Locate the cell with the specified text and output its [x, y] center coordinate. 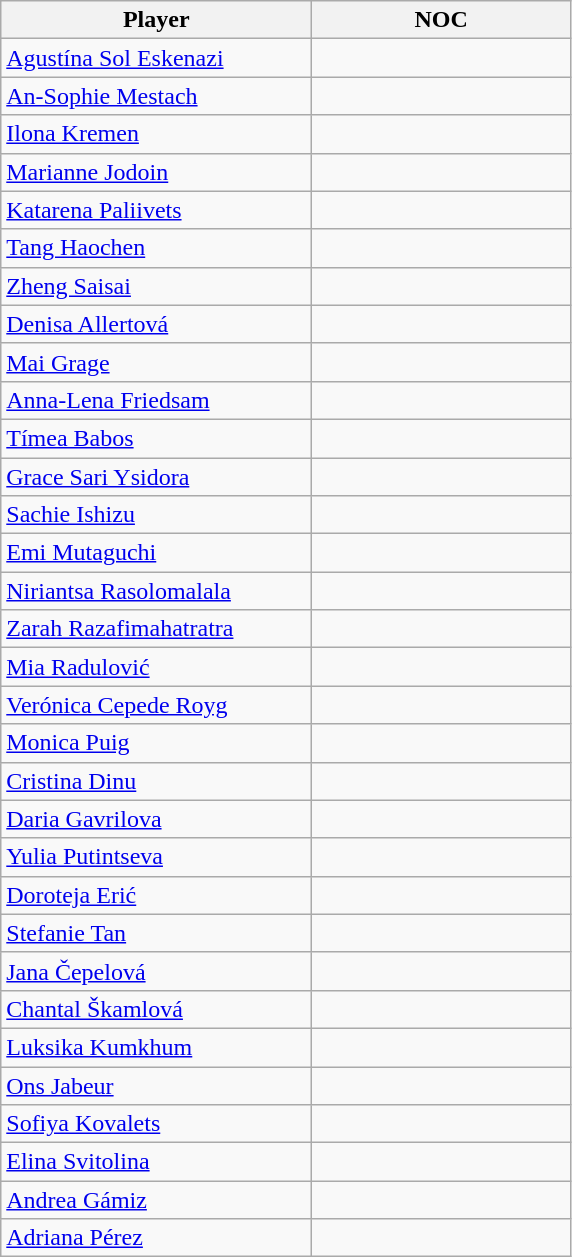
Zheng Saisai [156, 286]
Elina Svitolina [156, 1162]
Denisa Allertová [156, 324]
Player [156, 20]
Sachie Ishizu [156, 515]
Monica Puig [156, 743]
Adriana Pérez [156, 1238]
Katarena Paliivets [156, 210]
Andrea Gámiz [156, 1200]
Chantal Škamlová [156, 1009]
NOC [442, 20]
Sofiya Kovalets [156, 1124]
Grace Sari Ysidora [156, 477]
Jana Čepelová [156, 971]
Stefanie Tan [156, 933]
Mia Radulović [156, 667]
Luksika Kumkhum [156, 1047]
An-Sophie Mestach [156, 96]
Marianne Jodoin [156, 172]
Ons Jabeur [156, 1085]
Doroteja Erić [156, 895]
Yulia Putintseva [156, 857]
Mai Grage [156, 362]
Cristina Dinu [156, 781]
Emi Mutaguchi [156, 553]
Tímea Babos [156, 438]
Agustína Sol Eskenazi [156, 58]
Niriantsa Rasolomalala [156, 591]
Tang Haochen [156, 248]
Ilona Kremen [156, 134]
Zarah Razafimahatratra [156, 629]
Daria Gavrilova [156, 819]
Verónica Cepede Royg [156, 705]
Anna-Lena Friedsam [156, 400]
